Find where the given text appears and provide that cell's center as (X, Y) coordinate. 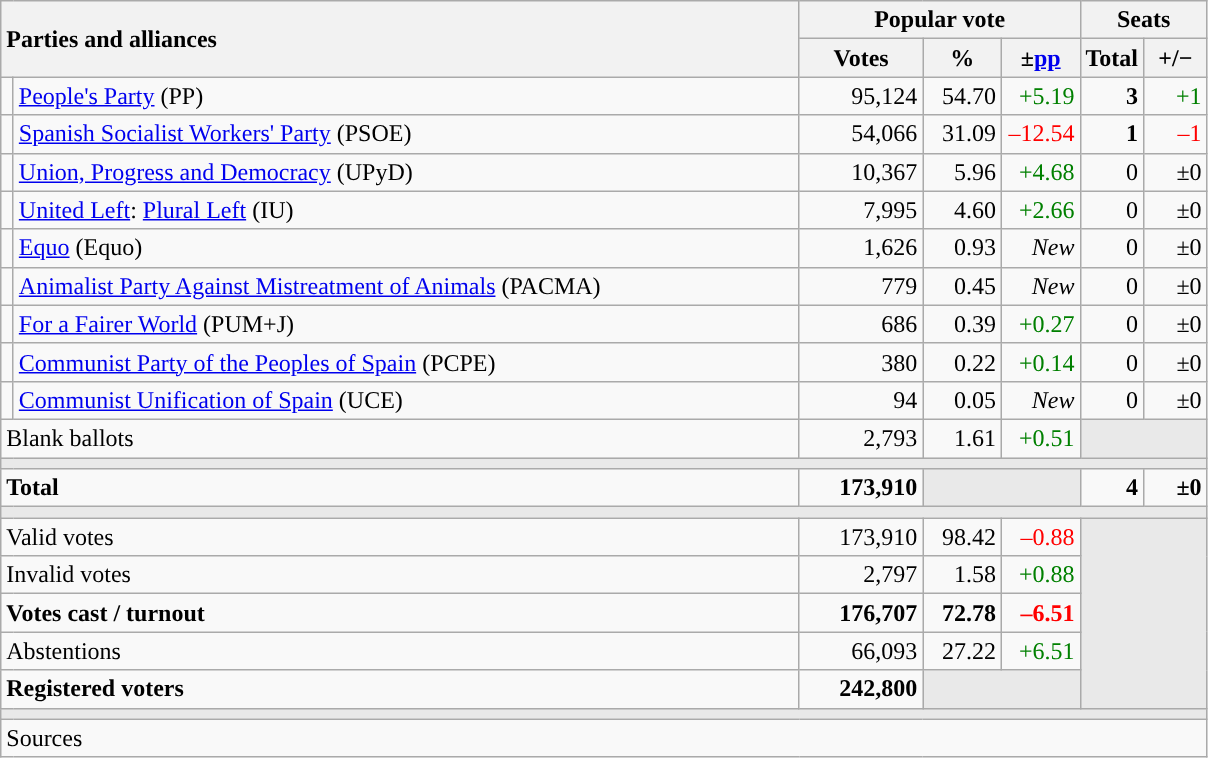
For a Fairer World (PUM+J) (406, 324)
Votes cast / turnout (400, 613)
2,793 (861, 438)
Popular vote (940, 20)
+/− (1176, 58)
31.09 (962, 134)
1,626 (861, 248)
Equo (Equo) (406, 248)
4.60 (962, 210)
72.78 (962, 613)
+5.19 (1040, 96)
94 (861, 400)
0.05 (962, 400)
+0.14 (1040, 362)
+6.51 (1040, 651)
United Left: Plural Left (IU) (406, 210)
176,707 (861, 613)
Communist Unification of Spain (UCE) (406, 400)
Union, Progress and Democracy (UPyD) (406, 172)
Abstentions (400, 651)
0.93 (962, 248)
686 (861, 324)
5.96 (962, 172)
Registered voters (400, 689)
+4.68 (1040, 172)
66,093 (861, 651)
1.58 (962, 575)
+1 (1176, 96)
–6.51 (1040, 613)
Spanish Socialist Workers' Party (PSOE) (406, 134)
3 (1112, 96)
98.42 (962, 537)
Parties and alliances (400, 39)
–1 (1176, 134)
0.45 (962, 286)
Valid votes (400, 537)
54.70 (962, 96)
27.22 (962, 651)
Communist Party of the Peoples of Spain (PCPE) (406, 362)
Sources (604, 738)
779 (861, 286)
0.39 (962, 324)
+0.88 (1040, 575)
People's Party (PP) (406, 96)
% (962, 58)
+0.27 (1040, 324)
Invalid votes (400, 575)
1 (1112, 134)
Votes (861, 58)
0.22 (962, 362)
7,995 (861, 210)
+0.51 (1040, 438)
4 (1112, 488)
95,124 (861, 96)
242,800 (861, 689)
+2.66 (1040, 210)
380 (861, 362)
54,066 (861, 134)
2,797 (861, 575)
Animalist Party Against Mistreatment of Animals (PACMA) (406, 286)
Blank ballots (400, 438)
–12.54 (1040, 134)
Seats (1144, 20)
10,367 (861, 172)
±pp (1040, 58)
–0.88 (1040, 537)
1.61 (962, 438)
